Identify which cell holds the provided text, then report its (x, y) central coordinate. 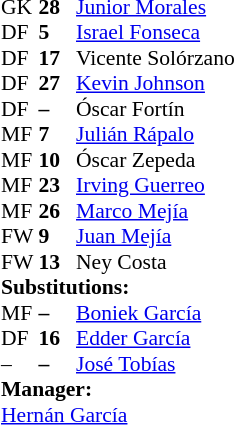
17 (57, 58)
9 (57, 237)
26 (57, 211)
13 (57, 262)
23 (57, 185)
10 (57, 160)
27 (57, 83)
5 (57, 33)
7 (57, 135)
16 (57, 339)
